Provide the [x, y] coordinate of the cell's center where the given text is located.  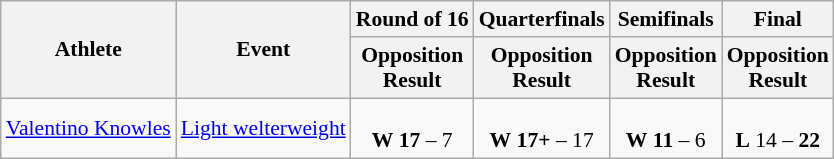
Athlete [88, 50]
Final [778, 19]
Light welterweight [264, 128]
Semifinals [666, 19]
L 14 – 22 [778, 128]
W 17+ – 17 [542, 128]
Round of 16 [412, 19]
Valentino Knowles [88, 128]
Event [264, 50]
W 17 – 7 [412, 128]
Quarterfinals [542, 19]
W 11 – 6 [666, 128]
